Output the (X, Y) coordinate of the center of the cell containing the given text.  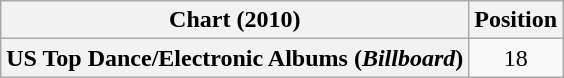
US Top Dance/Electronic Albums (Billboard) (235, 58)
18 (516, 58)
Chart (2010) (235, 20)
Position (516, 20)
